Determine the (x, y) coordinate at the center of the cell enclosing the given text.  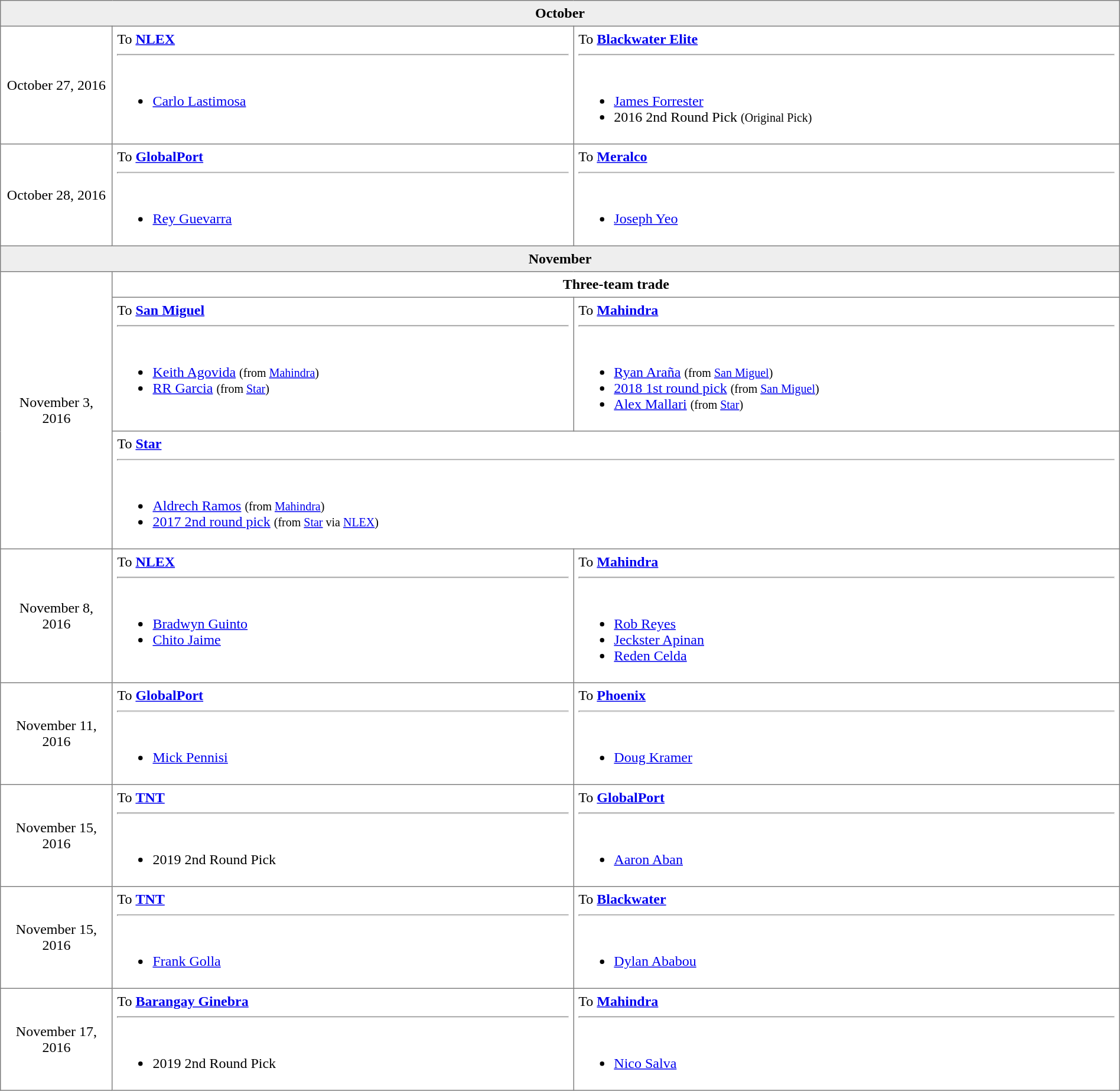
To San MiguelKeith Agovida (from Mahindra)RR Garcia (from Star) (343, 364)
Three-team trade (616, 285)
To MahindraRob ReyesJeckster ApinanReden Celda (846, 615)
To Barangay Ginebra2019 2nd Round Pick (343, 1039)
To StarAldrech Ramos (from Mahindra)2017 2nd round pick (from Star via NLEX) (616, 490)
To TNT2019 2nd Round Pick (343, 835)
November (560, 259)
October 27, 2016 (57, 85)
November 17, 2016 (57, 1039)
To PhoenixDoug Kramer (846, 734)
To GlobalPortRey Guevarra (343, 195)
To MeralcoJoseph Yeo (846, 195)
November 11, 2016 (57, 734)
To Blackwater EliteJames Forrester2016 2nd Round Pick (Original Pick) (846, 85)
To GlobalPortMick Pennisi (343, 734)
November 8, 2016 (57, 615)
To NLEXCarlo Lastimosa (343, 85)
October (560, 14)
October 28, 2016 (57, 195)
To NLEXBradwyn GuintoChito Jaime (343, 615)
November 3, 2016 (57, 411)
To MahindraRyan Araña (from San Miguel)2018 1st round pick (from San Miguel)Alex Mallari (from Star) (846, 364)
To BlackwaterDylan Ababou (846, 937)
To MahindraNico Salva (846, 1039)
To TNTFrank Golla (343, 937)
To GlobalPortAaron Aban (846, 835)
